Scan for the cell matching the given text and deliver its (X, Y) coordinate at center. 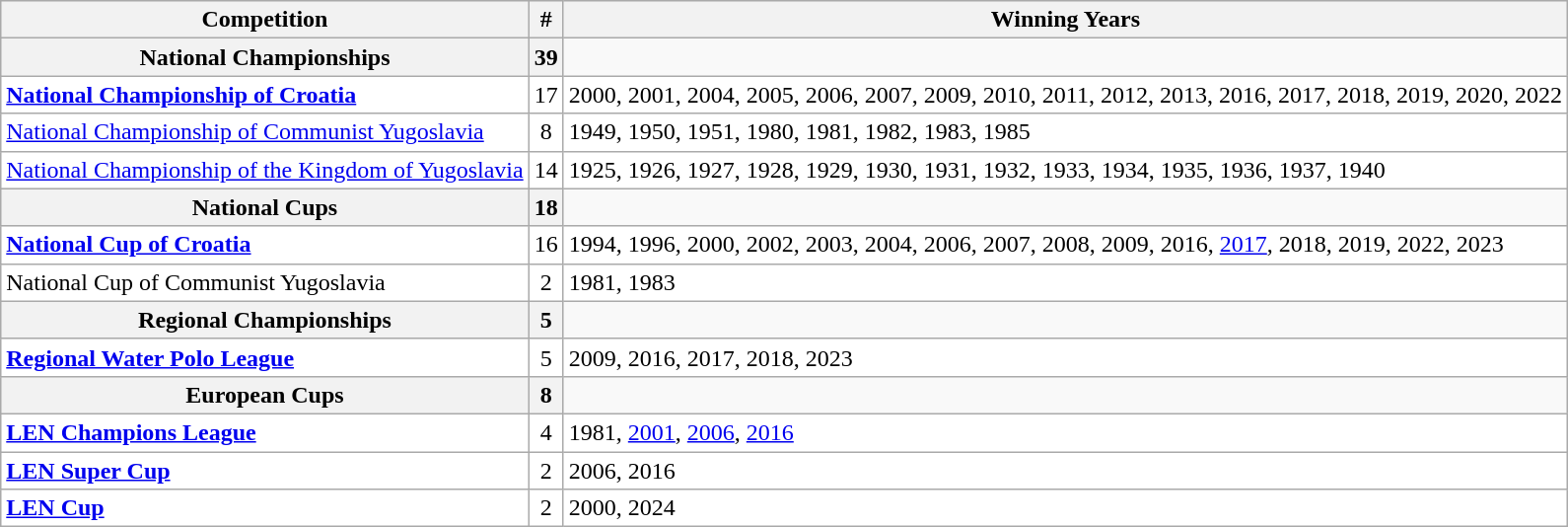
18 (546, 207)
# (546, 20)
2009, 2016, 2017, 2018, 2023 (1065, 357)
1981, 1983 (1065, 282)
1949, 1950, 1951, 1980, 1981, 1982, 1983, 1985 (1065, 132)
Winning Years (1065, 20)
National Cup of Croatia (264, 245)
LEN Super Cup (264, 471)
1925, 1926, 1927, 1928, 1929, 1930, 1931, 1932, 1933, 1934, 1935, 1936, 1937, 1940 (1065, 170)
2006, 2016 (1065, 471)
National Championship of Croatia (264, 95)
Regional Water Polo League (264, 357)
17 (546, 95)
39 (546, 57)
National Cups (264, 207)
National Championship of Communist Yugoslavia (264, 132)
European Cups (264, 395)
National Cup of Communist Yugoslavia (264, 282)
1994, 1996, 2000, 2002, 2003, 2004, 2006, 2007, 2008, 2009, 2016, 2017, 2018, 2019, 2022, 2023 (1065, 245)
14 (546, 170)
LEN Champions League (264, 432)
2000, 2024 (1065, 508)
National Championship of the Kingdom of Yugoslavia (264, 170)
Regional Championships (264, 320)
16 (546, 245)
4 (546, 432)
Competition (264, 20)
1981, 2001, 2006, 2016 (1065, 432)
National Championships (264, 57)
2000, 2001, 2004, 2005, 2006, 2007, 2009, 2010, 2011, 2012, 2013, 2016, 2017, 2018, 2019, 2020, 2022 (1065, 95)
LEN Cup (264, 508)
